For the text-containing cell, return its midpoint in (X, Y) coordinate format. 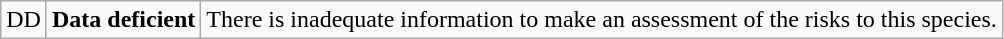
DD (24, 20)
There is inadequate information to make an assessment of the risks to this species. (602, 20)
Data deficient (123, 20)
